Provide the [x, y] coordinate of the cell's center where the given text is located.  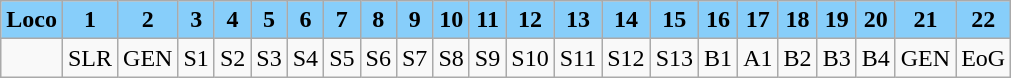
S11 [578, 58]
13 [578, 20]
S10 [530, 58]
B4 [876, 58]
S4 [305, 58]
10 [451, 20]
8 [378, 20]
B1 [718, 58]
S9 [487, 58]
18 [798, 20]
S13 [674, 58]
S1 [196, 58]
20 [876, 20]
14 [626, 20]
22 [984, 20]
11 [487, 20]
S7 [414, 58]
S5 [342, 58]
EoG [984, 58]
B3 [836, 58]
A1 [758, 58]
12 [530, 20]
SLR [90, 58]
5 [269, 20]
2 [148, 20]
17 [758, 20]
S2 [232, 58]
S12 [626, 58]
19 [836, 20]
16 [718, 20]
S6 [378, 58]
S3 [269, 58]
7 [342, 20]
B2 [798, 58]
21 [925, 20]
S8 [451, 58]
15 [674, 20]
4 [232, 20]
1 [90, 20]
3 [196, 20]
9 [414, 20]
Loco [32, 20]
6 [305, 20]
